Locate the cell with the specified text and output its [x, y] center coordinate. 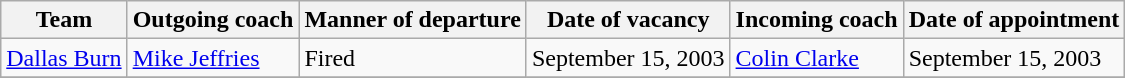
Team [64, 20]
Date of appointment [1014, 20]
Date of vacancy [628, 20]
Dallas Burn [64, 58]
Incoming coach [816, 20]
Manner of departure [412, 20]
Outgoing coach [213, 20]
Colin Clarke [816, 58]
Mike Jeffries [213, 58]
Fired [412, 58]
